For the text-containing cell, return its midpoint in (x, y) coordinate format. 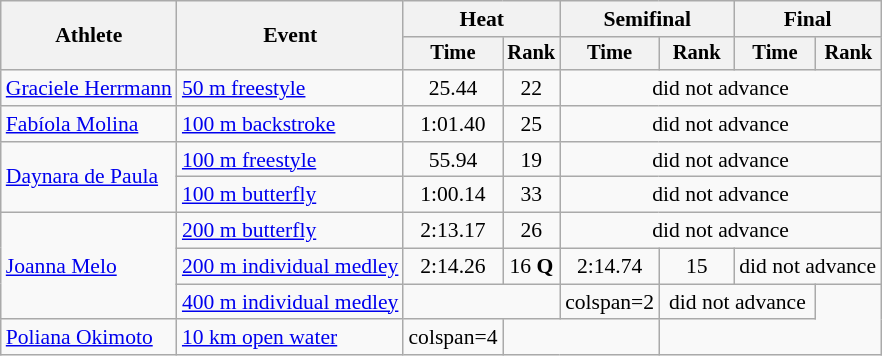
19 (531, 160)
15 (696, 267)
colspan=2 (610, 302)
Heat (482, 19)
Fabíola Molina (89, 124)
200 m individual medley (290, 267)
2:14.26 (452, 267)
22 (531, 88)
100 m butterfly (290, 195)
Athlete (89, 36)
25 (531, 124)
2:13.17 (452, 231)
1:01.40 (452, 124)
400 m individual medley (290, 302)
200 m butterfly (290, 231)
55.94 (452, 160)
Daynara de Paula (89, 178)
Graciele Herrmann (89, 88)
33 (531, 195)
Poliana Okimoto (89, 338)
50 m freestyle (290, 88)
colspan=4 (452, 338)
100 m freestyle (290, 160)
Final (808, 19)
2:14.74 (610, 267)
Semifinal (647, 19)
26 (531, 231)
Joanna Melo (89, 266)
25.44 (452, 88)
10 km open water (290, 338)
16 Q (531, 267)
100 m backstroke (290, 124)
1:00.14 (452, 195)
Event (290, 36)
